Detect which cell encompasses the target text, then output its (x, y) center coordinate. 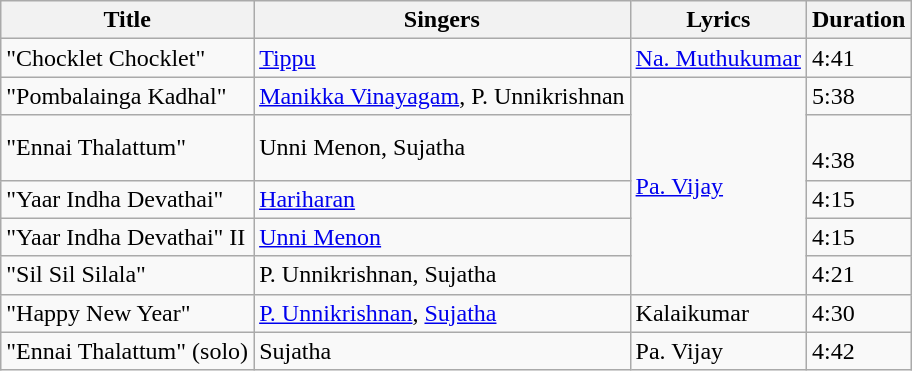
Na. Muthukumar (718, 58)
Kalaikumar (718, 313)
"Chocklet Chocklet" (128, 58)
Manikka Vinayagam, P. Unnikrishnan (442, 96)
4:30 (858, 313)
"Yaar Indha Devathai" (128, 199)
"Sil Sil Silala" (128, 275)
4:42 (858, 351)
4:21 (858, 275)
4:41 (858, 58)
5:38 (858, 96)
Singers (442, 20)
Hariharan (442, 199)
"Yaar Indha Devathai" II (128, 237)
"Happy New Year" (128, 313)
"Ennai Thalattum" (128, 148)
"Ennai Thalattum" (solo) (128, 351)
4:38 (858, 148)
Sujatha (442, 351)
Unni Menon, Sujatha (442, 148)
Tippu (442, 58)
Title (128, 20)
Unni Menon (442, 237)
Duration (858, 20)
"Pombalainga Kadhal" (128, 96)
Lyrics (718, 20)
